From the cell containing the given text, extract its center point as (x, y) coordinate. 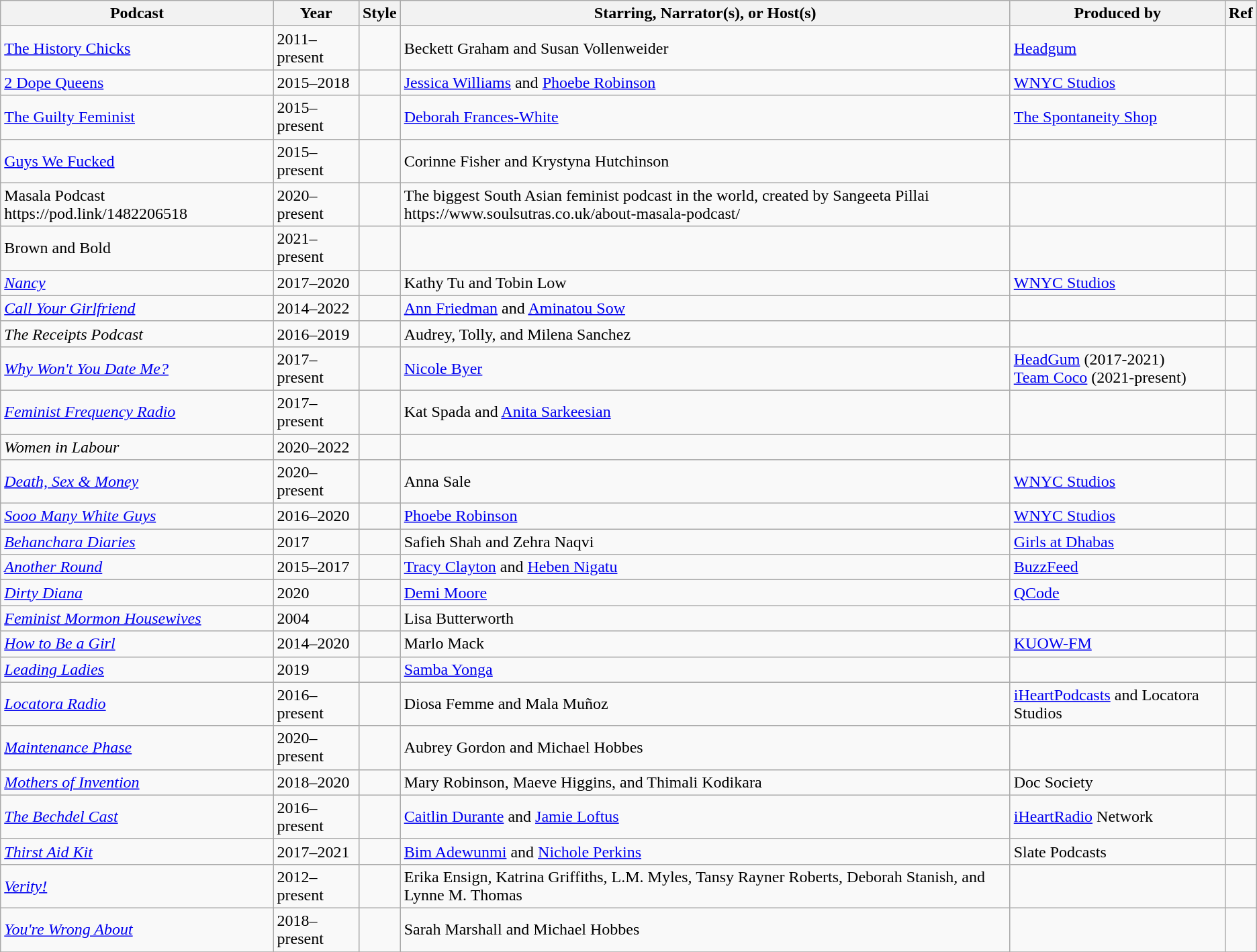
iHeartPodcasts and Locatora Studios (1117, 704)
Death, Sex & Money (137, 482)
2020–2022 (316, 446)
Ref (1241, 13)
Sooo Many White Guys (137, 516)
Slate Podcasts (1117, 851)
Demi Moore (705, 593)
Tracy Clayton and Heben Nigatu (705, 567)
Guys We Fucked (137, 161)
Deborah Frances-White (705, 117)
2021–present (316, 248)
You're Wrong About (137, 929)
iHeartRadio Network (1117, 816)
Another Round (137, 567)
Marlo Mack (705, 644)
The biggest South Asian feminist podcast in the world, created by Sangeeta Pillaihttps://www.soulsutras.co.uk/about-masala-podcast/ (705, 204)
Why Won't You Date Me? (137, 368)
The Guilty Feminist (137, 117)
2 Dope Queens (137, 83)
2016–2019 (316, 334)
Phoebe Robinson (705, 516)
Caitlin Durante and Jamie Loftus (705, 816)
2011–present (316, 48)
Mothers of Invention (137, 782)
The History Chicks (137, 48)
Kathy Tu and Tobin Low (705, 283)
2019 (316, 669)
2020 (316, 593)
2014–2020 (316, 644)
Girls at Dhabas (1117, 542)
Year (316, 13)
Ann Friedman and Aminatou Sow (705, 308)
2017–2020 (316, 283)
Beckett Graham and Susan Vollenweider (705, 48)
The Bechdel Cast (137, 816)
Style (379, 13)
2017–2021 (316, 851)
Brown and Bold (137, 248)
Thirst Aid Kit (137, 851)
Dirty Diana (137, 593)
Aubrey Gordon and Michael Hobbes (705, 748)
Leading Ladies (137, 669)
2012–present (316, 886)
2015–2017 (316, 567)
Behanchara Diaries (137, 542)
How to Be a Girl (137, 644)
2018–present (316, 929)
2018–2020 (316, 782)
Corinne Fisher and Krystyna Hutchinson (705, 161)
Feminist Mormon Housewives (137, 618)
Safieh Shah and Zehra Naqvi (705, 542)
Jessica Williams and Phoebe Robinson (705, 83)
Doc Society (1117, 782)
Call Your Girlfriend (137, 308)
Samba Yonga (705, 669)
Produced by (1117, 13)
Verity! (137, 886)
2004 (316, 618)
Nicole Byer (705, 368)
Lisa Butterworth (705, 618)
2016–2020 (316, 516)
The Spontaneity Shop (1117, 117)
Maintenance Phase (137, 748)
Women in Labour (137, 446)
Nancy (137, 283)
Erika Ensign, Katrina Griffiths, L.M. Myles, Tansy Rayner Roberts, Deborah Stanish, and Lynne M. Thomas (705, 886)
Feminist Frequency Radio (137, 412)
Headgum (1117, 48)
Podcast (137, 13)
Starring, Narrator(s), or Host(s) (705, 13)
Masala Podcast https://pod.link/1482206518 (137, 204)
Audrey, Tolly, and Milena Sanchez (705, 334)
2015–2018 (316, 83)
2017 (316, 542)
The Receipts Podcast (137, 334)
Bim Adewunmi and Nichole Perkins (705, 851)
BuzzFeed (1117, 567)
Anna Sale (705, 482)
Kat Spada and Anita Sarkeesian (705, 412)
Mary Robinson, Maeve Higgins, and Thimali Kodikara (705, 782)
Sarah Marshall and Michael Hobbes (705, 929)
Locatora Radio (137, 704)
HeadGum (2017-2021)Team Coco (2021-present) (1117, 368)
KUOW-FM (1117, 644)
Diosa Femme and Mala Muñoz (705, 704)
2014–2022 (316, 308)
QCode (1117, 593)
